Identify which cell holds the provided text, then report its (x, y) central coordinate. 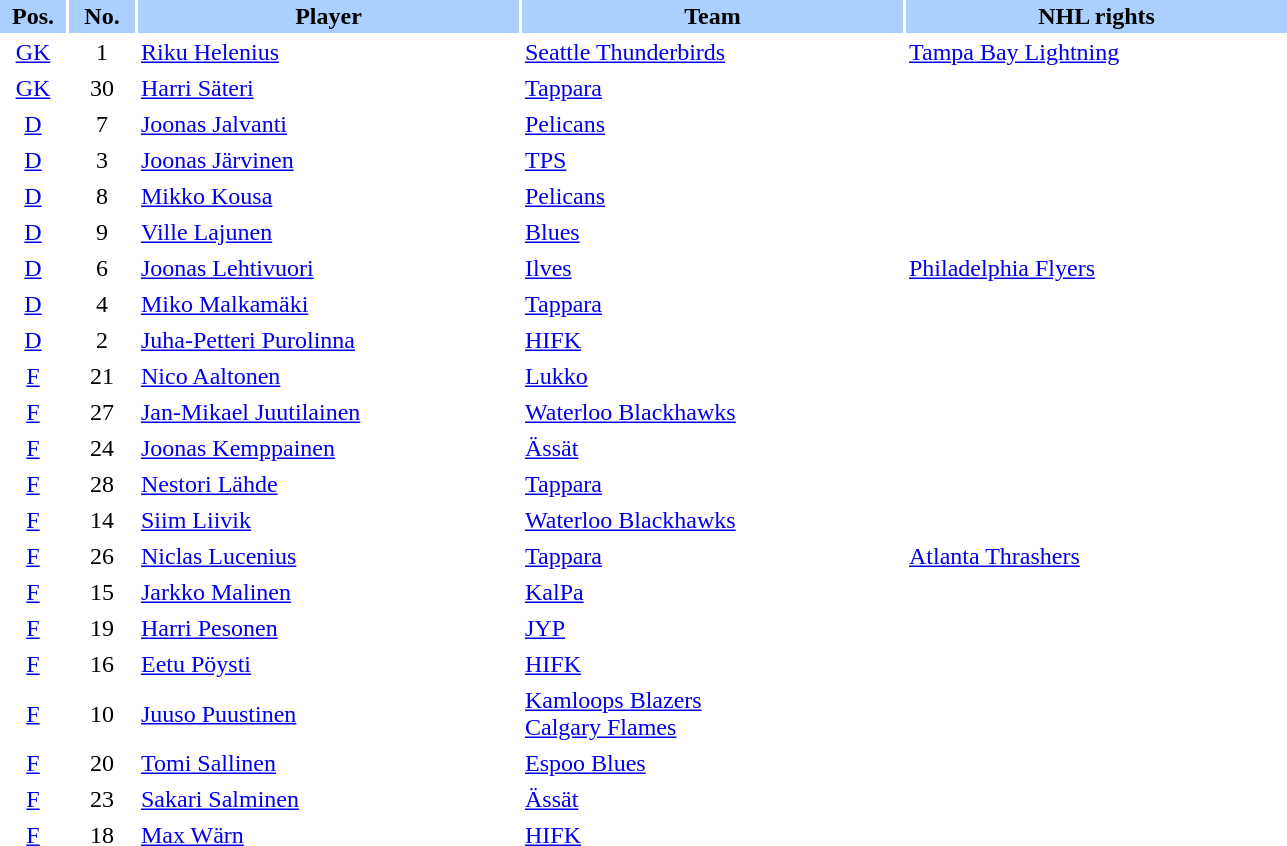
Ville Lajunen (328, 232)
7 (102, 124)
Pos. (33, 16)
Nestori Lähde (328, 484)
No. (102, 16)
NHL rights (1096, 16)
TPS (712, 160)
Jarkko Malinen (328, 592)
27 (102, 412)
Espoo Blues (712, 764)
Joonas Järvinen (328, 160)
Ilves (712, 268)
3 (102, 160)
10 (102, 714)
Eetu Pöysti (328, 664)
Harri Säteri (328, 88)
Sakari Salminen (328, 800)
20 (102, 764)
21 (102, 376)
Team (712, 16)
26 (102, 556)
Seattle Thunderbirds (712, 52)
Joonas Jalvanti (328, 124)
JYP (712, 628)
14 (102, 520)
Niclas Lucenius (328, 556)
Atlanta Thrashers (1096, 556)
Juha-Petteri Purolinna (328, 340)
19 (102, 628)
Player (328, 16)
Blues (712, 232)
9 (102, 232)
4 (102, 304)
2 (102, 340)
Tomi Sallinen (328, 764)
Miko Malkamäki (328, 304)
15 (102, 592)
Kamloops BlazersCalgary Flames (712, 714)
Riku Helenius (328, 52)
Joonas Lehtivuori (328, 268)
23 (102, 800)
1 (102, 52)
6 (102, 268)
Nico Aaltonen (328, 376)
Tampa Bay Lightning (1096, 52)
Joonas Kemppainen (328, 448)
16 (102, 664)
24 (102, 448)
Siim Liivik (328, 520)
Harri Pesonen (328, 628)
Jan-Mikael Juutilainen (328, 412)
8 (102, 196)
30 (102, 88)
28 (102, 484)
KalPa (712, 592)
Juuso Puustinen (328, 714)
Mikko Kousa (328, 196)
Philadelphia Flyers (1096, 268)
Lukko (712, 376)
